Find where the given text appears and provide that cell's center as [x, y] coordinate. 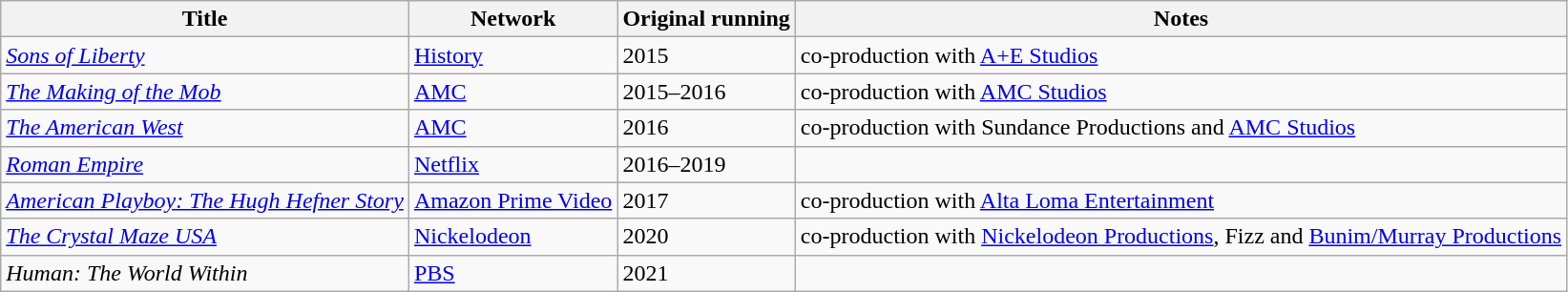
History [512, 55]
American Playboy: The Hugh Hefner Story [205, 200]
The Making of the Mob [205, 92]
The Crystal Maze USA [205, 237]
co-production with Sundance Productions and AMC Studios [1181, 128]
2016–2019 [706, 164]
Amazon Prime Video [512, 200]
co-production with Nickelodeon Productions, Fizz and Bunim/Murray Productions [1181, 237]
2015–2016 [706, 92]
Sons of Liberty [205, 55]
Network [512, 19]
2016 [706, 128]
Title [205, 19]
2017 [706, 200]
Netflix [512, 164]
co-production with AMC Studios [1181, 92]
2015 [706, 55]
2021 [706, 273]
2020 [706, 237]
PBS [512, 273]
Roman Empire [205, 164]
co-production with A+E Studios [1181, 55]
Nickelodeon [512, 237]
Human: The World Within [205, 273]
Notes [1181, 19]
Original running [706, 19]
co-production with Alta Loma Entertainment [1181, 200]
The American West [205, 128]
